Return the (X, Y) coordinate for the center point of the cell that contains the specified text.  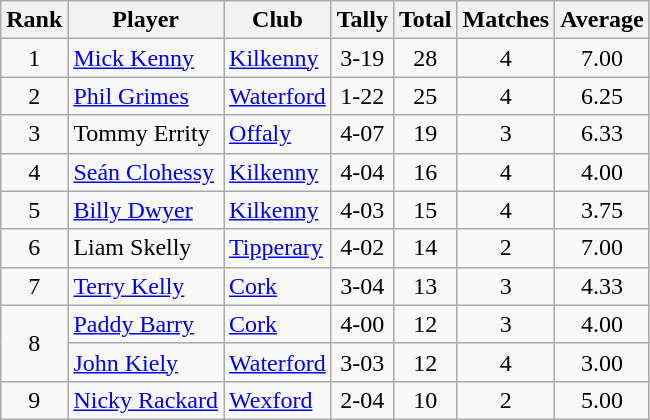
John Kiely (146, 362)
19 (425, 134)
3-04 (362, 286)
28 (425, 58)
1-22 (362, 96)
10 (425, 400)
7 (34, 286)
4-02 (362, 248)
Wexford (278, 400)
3.75 (602, 210)
2-04 (362, 400)
Tipperary (278, 248)
Seán Clohessy (146, 172)
Terry Kelly (146, 286)
6.33 (602, 134)
Nicky Rackard (146, 400)
Tally (362, 20)
4-03 (362, 210)
3-19 (362, 58)
3.00 (602, 362)
Liam Skelly (146, 248)
Player (146, 20)
6 (34, 248)
6.25 (602, 96)
Total (425, 20)
Tommy Errity (146, 134)
15 (425, 210)
5.00 (602, 400)
Paddy Barry (146, 324)
9 (34, 400)
1 (34, 58)
4-00 (362, 324)
8 (34, 343)
Billy Dwyer (146, 210)
13 (425, 286)
4-07 (362, 134)
25 (425, 96)
Average (602, 20)
16 (425, 172)
Mick Kenny (146, 58)
Phil Grimes (146, 96)
4.33 (602, 286)
5 (34, 210)
3-03 (362, 362)
Club (278, 20)
Matches (506, 20)
14 (425, 248)
Rank (34, 20)
Offaly (278, 134)
4-04 (362, 172)
